Capture the cell that displays the provided text and extract its [x, y] central coordinate. 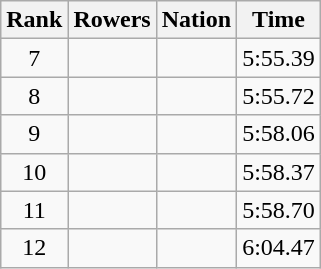
5:55.72 [279, 96]
5:58.06 [279, 134]
Time [279, 20]
8 [34, 96]
5:58.70 [279, 210]
9 [34, 134]
7 [34, 58]
11 [34, 210]
6:04.47 [279, 248]
Rank [34, 20]
10 [34, 172]
Rowers [112, 20]
Nation [196, 20]
5:55.39 [279, 58]
12 [34, 248]
5:58.37 [279, 172]
